Detect which cell encompasses the target text, then output its (x, y) center coordinate. 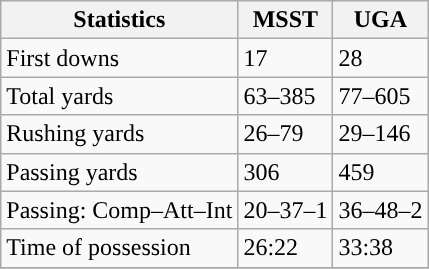
17 (286, 58)
77–605 (380, 96)
Passing yards (120, 172)
Passing: Comp–Att–Int (120, 210)
33:38 (380, 248)
First downs (120, 58)
Total yards (120, 96)
Rushing yards (120, 134)
UGA (380, 20)
36–48–2 (380, 210)
306 (286, 172)
63–385 (286, 96)
Statistics (120, 20)
26–79 (286, 134)
29–146 (380, 134)
28 (380, 58)
MSST (286, 20)
20–37–1 (286, 210)
459 (380, 172)
26:22 (286, 248)
Time of possession (120, 248)
